For the text-containing cell, return its midpoint in [x, y] coordinate format. 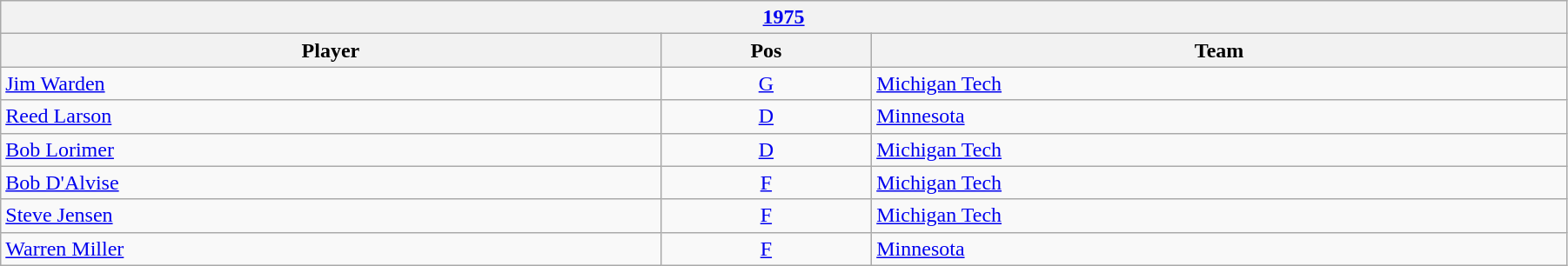
Bob D'Alvise [331, 183]
Bob Lorimer [331, 150]
Player [331, 50]
Steve Jensen [331, 216]
Pos [766, 50]
Team [1220, 50]
Warren Miller [331, 249]
1975 [784, 17]
Reed Larson [331, 116]
G [766, 83]
Jim Warden [331, 83]
